Find where the given text appears and provide that cell's center as (x, y) coordinate. 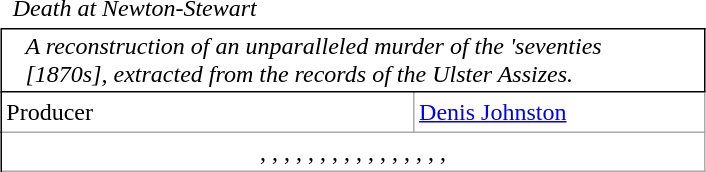
, , , , , , , , , , , , , , , , (353, 152)
Producer (208, 112)
Denis Johnston (560, 112)
A reconstruction of an unparalleled murder of the 'seventies [1870s], extracted from the records of the Ulster Assizes. (353, 60)
